Determine the [x, y] coordinate at the center of the cell enclosing the given text.  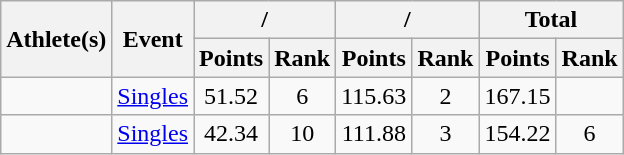
167.15 [518, 96]
2 [446, 96]
51.52 [232, 96]
10 [302, 134]
42.34 [232, 134]
Total [551, 20]
Athlete(s) [56, 39]
111.88 [374, 134]
Event [153, 39]
154.22 [518, 134]
3 [446, 134]
115.63 [374, 96]
